Output the [x, y] coordinate of the center of the cell containing the given text.  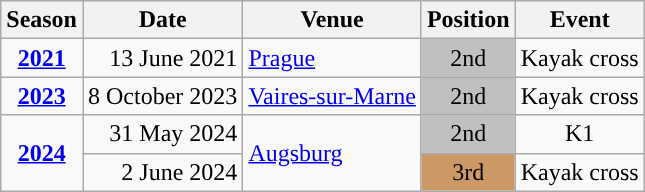
Prague [332, 58]
Vaires-sur-Marne [332, 96]
Season [42, 20]
2024 [42, 153]
3rd [468, 172]
K1 [580, 134]
13 June 2021 [162, 58]
2023 [42, 96]
2021 [42, 58]
2 June 2024 [162, 172]
8 October 2023 [162, 96]
Position [468, 20]
31 May 2024 [162, 134]
Date [162, 20]
Event [580, 20]
Augsburg [332, 153]
Venue [332, 20]
